Search for the cell housing the specified text and yield its (x, y) center coordinate. 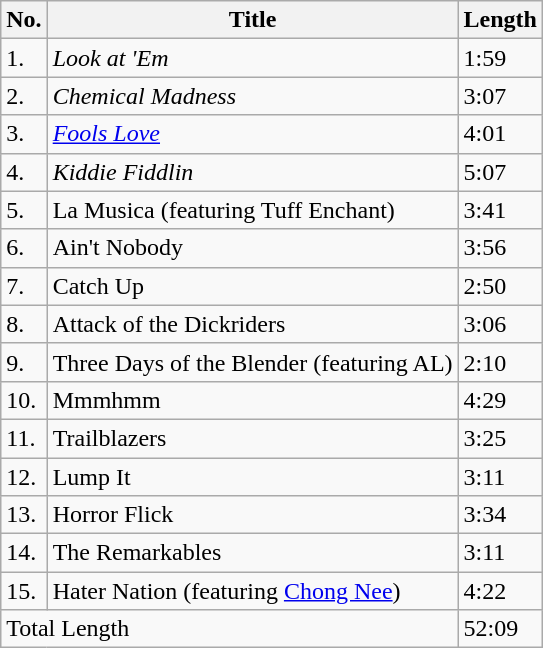
14. (24, 553)
4:29 (500, 400)
Three Days of the Blender (featuring AL) (252, 362)
Chemical Madness (252, 96)
3:25 (500, 438)
Total Length (230, 629)
1:59 (500, 58)
52:09 (500, 629)
Horror Flick (252, 515)
13. (24, 515)
Hater Nation (featuring Chong Nee) (252, 591)
12. (24, 477)
2:50 (500, 286)
10. (24, 400)
The Remarkables (252, 553)
Fools Love (252, 134)
Mmmhmm (252, 400)
3:56 (500, 248)
4. (24, 172)
11. (24, 438)
4:01 (500, 134)
La Musica (featuring Tuff Enchant) (252, 210)
5:07 (500, 172)
Attack of the Dickriders (252, 324)
3:07 (500, 96)
2:10 (500, 362)
9. (24, 362)
5. (24, 210)
2. (24, 96)
Look at 'Em (252, 58)
Ain't Nobody (252, 248)
Kiddie Fiddlin (252, 172)
Lump It (252, 477)
Trailblazers (252, 438)
15. (24, 591)
3:34 (500, 515)
No. (24, 20)
3. (24, 134)
Catch Up (252, 286)
7. (24, 286)
6. (24, 248)
3:06 (500, 324)
Title (252, 20)
Length (500, 20)
1. (24, 58)
3:41 (500, 210)
4:22 (500, 591)
8. (24, 324)
